Pinpoint the cell where the given text exists, returning its (x, y) midpoint coordinate. 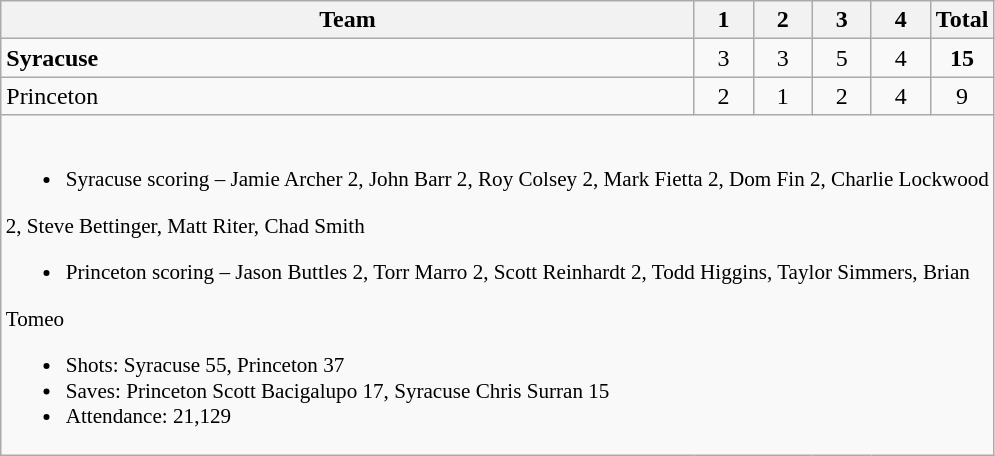
Princeton (348, 96)
5 (842, 58)
9 (962, 96)
Syracuse (348, 58)
15 (962, 58)
Total (962, 20)
Team (348, 20)
